Pinpoint the cell where the given text exists, returning its (X, Y) midpoint coordinate. 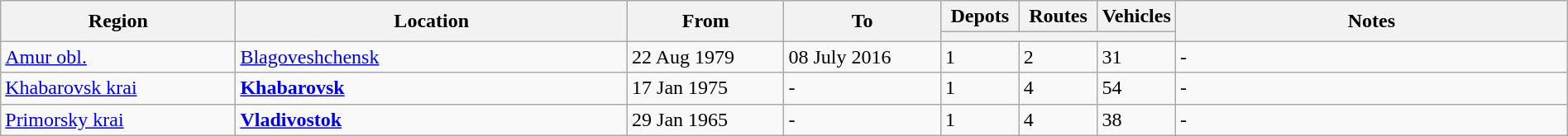
Amur obl. (118, 57)
Khabarovsk krai (118, 88)
Khabarovsk (432, 88)
Depots (979, 16)
2 (1059, 57)
Primorsky krai (118, 120)
From (706, 21)
38 (1136, 120)
Notes (1372, 21)
29 Jan 1965 (706, 120)
54 (1136, 88)
17 Jan 1975 (706, 88)
31 (1136, 57)
22 Aug 1979 (706, 57)
Routes (1059, 16)
Region (118, 21)
Vladivostok (432, 120)
Vehicles (1136, 16)
08 July 2016 (862, 57)
To (862, 21)
Blagoveshchensk (432, 57)
Location (432, 21)
